Output the (X, Y) coordinate of the center of the cell containing the given text.  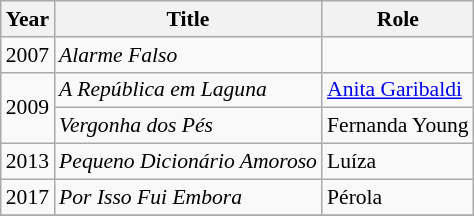
Role (398, 19)
Pérola (398, 197)
A República em Laguna (188, 90)
Por Isso Fui Embora (188, 197)
2013 (28, 162)
Fernanda Young (398, 126)
Pequeno Dicionário Amoroso (188, 162)
2009 (28, 108)
Luíza (398, 162)
2017 (28, 197)
Title (188, 19)
2007 (28, 55)
Vergonha dos Pés (188, 126)
Alarme Falso (188, 55)
Anita Garibaldi (398, 90)
Year (28, 19)
